Detect which cell encompasses the target text, then output its (x, y) center coordinate. 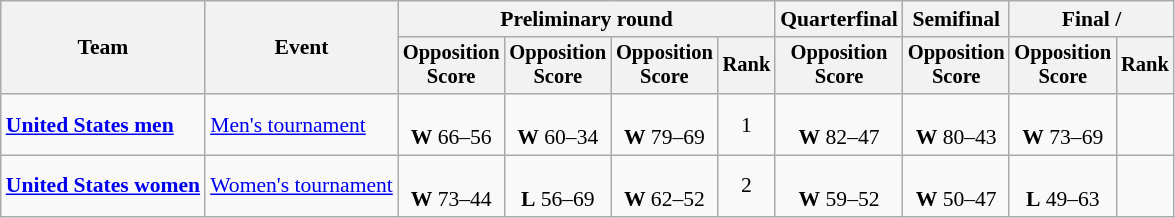
United States women (103, 186)
United States men (103, 124)
Men's tournament (302, 124)
L 49–63 (1062, 186)
W 82–47 (839, 124)
W 73–44 (452, 186)
Final / (1091, 19)
W 80–43 (956, 124)
Preliminary round (586, 19)
W 60–34 (558, 124)
Women's tournament (302, 186)
Event (302, 48)
2 (747, 186)
W 73–69 (1062, 124)
W 50–47 (956, 186)
Semifinal (956, 19)
Team (103, 48)
L 56–69 (558, 186)
W 59–52 (839, 186)
W 62–52 (664, 186)
Quarterfinal (839, 19)
1 (747, 124)
W 66–56 (452, 124)
W 79–69 (664, 124)
